For the text-containing cell, return its midpoint in [X, Y] coordinate format. 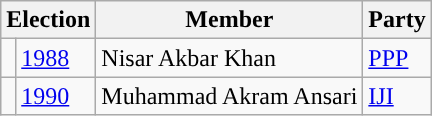
PPP [397, 58]
1990 [56, 96]
Election [48, 20]
Muhammad Akram Ansari [230, 96]
1988 [56, 58]
IJI [397, 96]
Member [230, 20]
Nisar Akbar Khan [230, 58]
Party [397, 20]
